Return (x, y) of the center of cell containing provided text 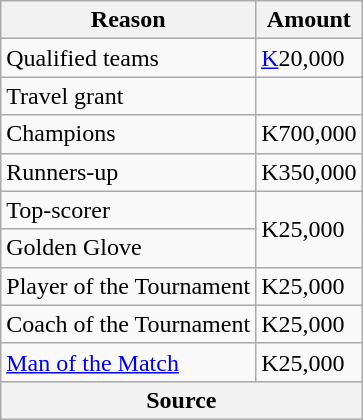
K20,000 (309, 58)
Qualified teams (128, 58)
Amount (309, 20)
Source (182, 400)
Runners-up (128, 172)
K350,000 (309, 172)
Man of the Match (128, 362)
Top-scorer (128, 210)
Coach of the Tournament (128, 324)
K700,000 (309, 134)
Reason (128, 20)
Travel grant (128, 96)
Player of the Tournament (128, 286)
Champions (128, 134)
Golden Glove (128, 248)
